Detect which cell encompasses the target text, then output its (x, y) center coordinate. 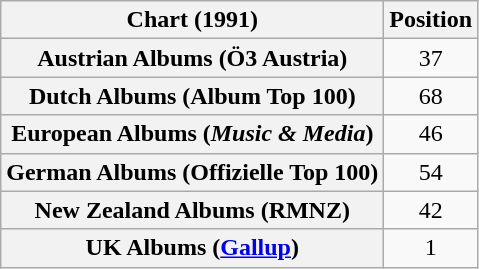
68 (431, 96)
1 (431, 248)
Austrian Albums (Ö3 Austria) (192, 58)
European Albums (Music & Media) (192, 134)
German Albums (Offizielle Top 100) (192, 172)
54 (431, 172)
New Zealand Albums (RMNZ) (192, 210)
Position (431, 20)
37 (431, 58)
UK Albums (Gallup) (192, 248)
Chart (1991) (192, 20)
42 (431, 210)
Dutch Albums (Album Top 100) (192, 96)
46 (431, 134)
